Output the [x, y] coordinate of the center of the cell containing the given text.  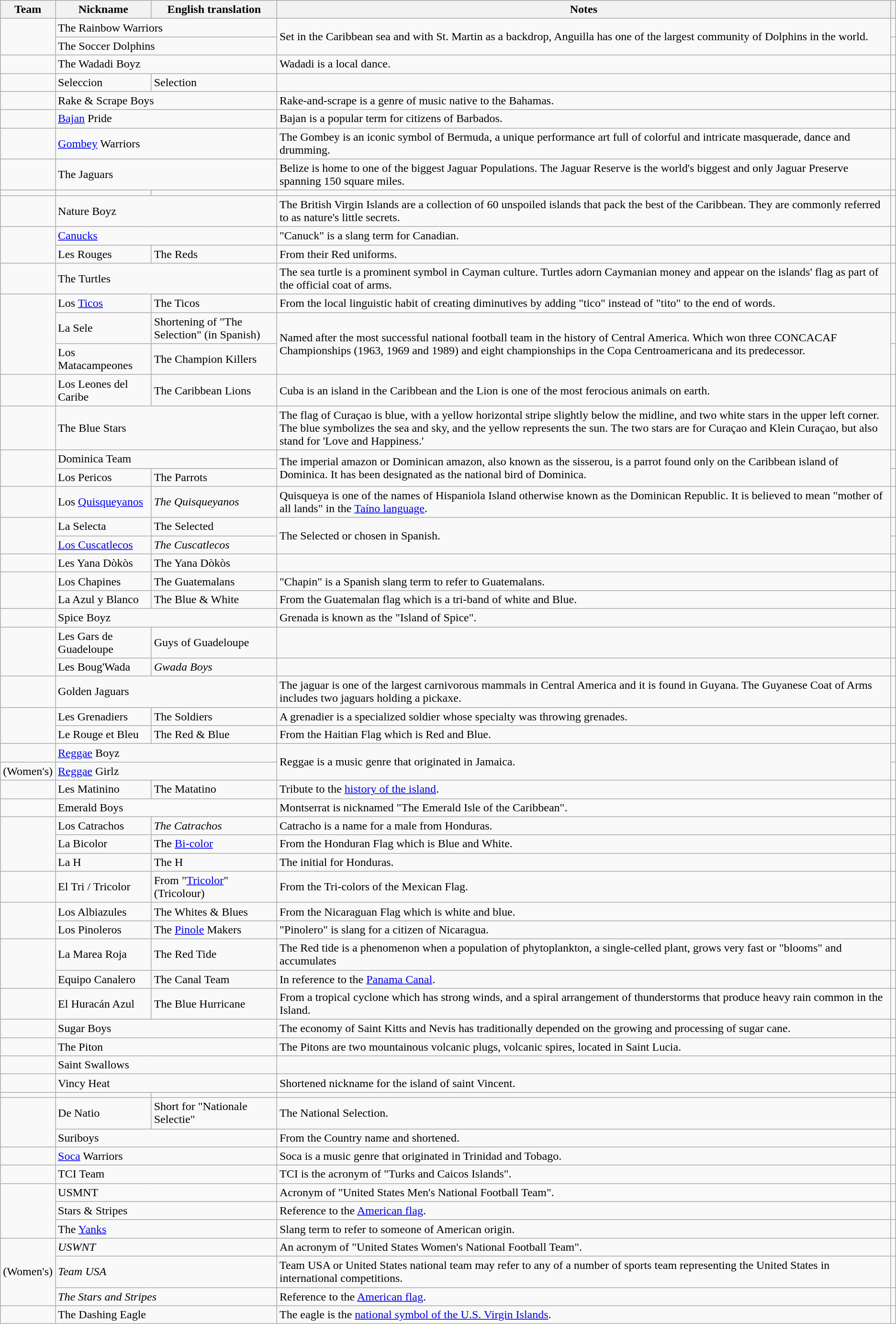
The Blue Stars [167, 428]
The economy of Saint Kitts and Nevis has traditionally depended on the growing and processing of sugar cane. [583, 1029]
Los Cuscatlecos [103, 545]
The Blue Hurricane [214, 1004]
The Matatino [214, 789]
Suriboys [167, 1138]
Los Chapines [103, 581]
Bajan Pride [167, 119]
The Piton [167, 1047]
Los Matacampeones [103, 359]
Nickname [103, 10]
Bajan is a popular term for citizens of Barbados. [583, 119]
Canucks [167, 236]
Short for "Nationale Selectie" [214, 1113]
Les Boug'Wada [103, 667]
The Quisqueyanos [214, 502]
Shortened nickname for the island of saint Vincent. [583, 1083]
Sugar Boys [167, 1029]
The Champion Killers [214, 359]
The Selected or chosen in Spanish. [583, 536]
The Caribbean Lions [214, 391]
Notes [583, 10]
The Bi-color [214, 844]
Acronym of "United States Men's National Football Team". [583, 1192]
Team [28, 10]
The Jaguars [167, 174]
El Huracán Azul [103, 1004]
The Canal Team [214, 979]
Gwada Boys [214, 667]
Gombey Warriors [167, 144]
An acronym of "United States Women's National Football Team". [583, 1247]
Slang term to refer to someone of American origin. [583, 1229]
TCI Team [167, 1174]
USMNT [167, 1192]
The Cuscatlecos [214, 545]
La Sele [103, 328]
From their Red uniforms. [583, 254]
Les Matinino [103, 789]
Tribute to the history of the island. [583, 789]
Los Pericos [103, 477]
De Natio [103, 1113]
Set in the Caribbean sea and with St. Martin as a backdrop, Anguilla has one of the largest community of Dolphins in the world. [583, 37]
El Tri / Tricolor [103, 886]
Les Yana Dòkòs [103, 563]
The Blue & White [214, 599]
Los Catrachos [103, 826]
The Red tide is a phenomenon when a population of phytoplankton, a single-celled plant, grows very fast or "blooms" and accumulates [583, 954]
From the local linguistic habit of creating diminutives by adding "tico" instead of "tito" to the end of words. [583, 303]
"Pinolero" is slang for a citizen of Nicaragua. [583, 930]
Les Gars de Guadeloupe [103, 642]
La Selecta [103, 527]
Grenada is known as the "Island of Spice". [583, 617]
The Soldiers [214, 717]
The H [214, 862]
Montserrat is nicknamed "The Emerald Isle of the Caribbean". [583, 808]
The Yanks [167, 1229]
Los Quisqueyanos [103, 502]
Vincy Heat [167, 1083]
Team USA [167, 1271]
La H [103, 862]
La Marea Roja [103, 954]
The Pinole Makers [214, 930]
Reggae Girlz [167, 771]
La Azul y Blanco [103, 599]
The Guatemalans [214, 581]
The Catrachos [214, 826]
Shortening of "The Selection" (in Spanish) [214, 328]
The Turtles [167, 279]
Equipo Canalero [103, 979]
"Canuck" is a slang term for Canadian. [583, 236]
Stars & Stripes [167, 1211]
The Red Tide [214, 954]
English translation [214, 10]
The eagle is the national symbol of the U.S. Virgin Islands. [583, 1315]
Rake & Scrape Boys [167, 101]
From the Guatemalan flag which is a tri-band of white and Blue. [583, 599]
Reggae is a music genre that originated in Jamaica. [583, 762]
Selection [214, 82]
Dominica Team [167, 459]
Wadadi is a local dance. [583, 64]
The National Selection. [583, 1113]
Golden Jaguars [167, 692]
Les Rouges [103, 254]
The Dashing Eagle [167, 1315]
Catracho is a name for a male from Honduras. [583, 826]
The Rainbow Warriors [167, 28]
From "Tricolor" (Tricolour) [214, 886]
Los Albiazules [103, 911]
The Red & Blue [214, 735]
The Yana Dòkòs [214, 563]
La Bicolor [103, 844]
Los Ticos [103, 303]
Saint Swallows [167, 1065]
A grenadier is a specialized soldier whose specialty was throwing grenades. [583, 717]
The Ticos [214, 303]
From the Tri-colors of the Mexican Flag. [583, 886]
Spice Boyz [167, 617]
Emerald Boys [167, 808]
Soca Warriors [167, 1156]
The Selected [214, 527]
Le Rouge et Bleu [103, 735]
The Stars and Stripes [167, 1297]
The Wadadi Boyz [167, 64]
Team USA or United States national team may refer to any of a number of sports team representing the United States in international competitions. [583, 1271]
TCI is the acronym of "Turks and Caicos Islands". [583, 1174]
The Gombey is an iconic symbol of Bermuda, a unique performance art full of colorful and intricate masquerade, dance and drumming. [583, 144]
The Pitons are two mountainous volcanic plugs, volcanic spires, located in Saint Lucia. [583, 1047]
Seleccion [103, 82]
Cuba is an island in the Caribbean and the Lion is one of the most ferocious animals on earth. [583, 391]
Guys of Guadeloupe [214, 642]
Reggae Boyz [167, 753]
The Whites & Blues [214, 911]
Soca is a music genre that originated in Trinidad and Tobago. [583, 1156]
Los Leones del Caribe [103, 391]
The initial for Honduras. [583, 862]
The Reds [214, 254]
From a tropical cyclone which has strong winds, and a spiral arrangement of thunderstorms that produce heavy rain common in the Island. [583, 1004]
USWNT [167, 1247]
Nature Boyz [167, 211]
From the Nicaraguan Flag which is white and blue. [583, 911]
The Parrots [214, 477]
Rake-and-scrape is a genre of music native to the Bahamas. [583, 101]
From the Honduran Flag which is Blue and White. [583, 844]
In reference to the Panama Canal. [583, 979]
Les Grenadiers [103, 717]
"Chapin" is a Spanish slang term to refer to Guatemalans. [583, 581]
Los Pinoleros [103, 930]
The Soccer Dolphins [167, 46]
From the Haitian Flag which is Red and Blue. [583, 735]
From the Country name and shortened. [583, 1138]
